Find where the given text appears and provide that cell's center as (X, Y) coordinate. 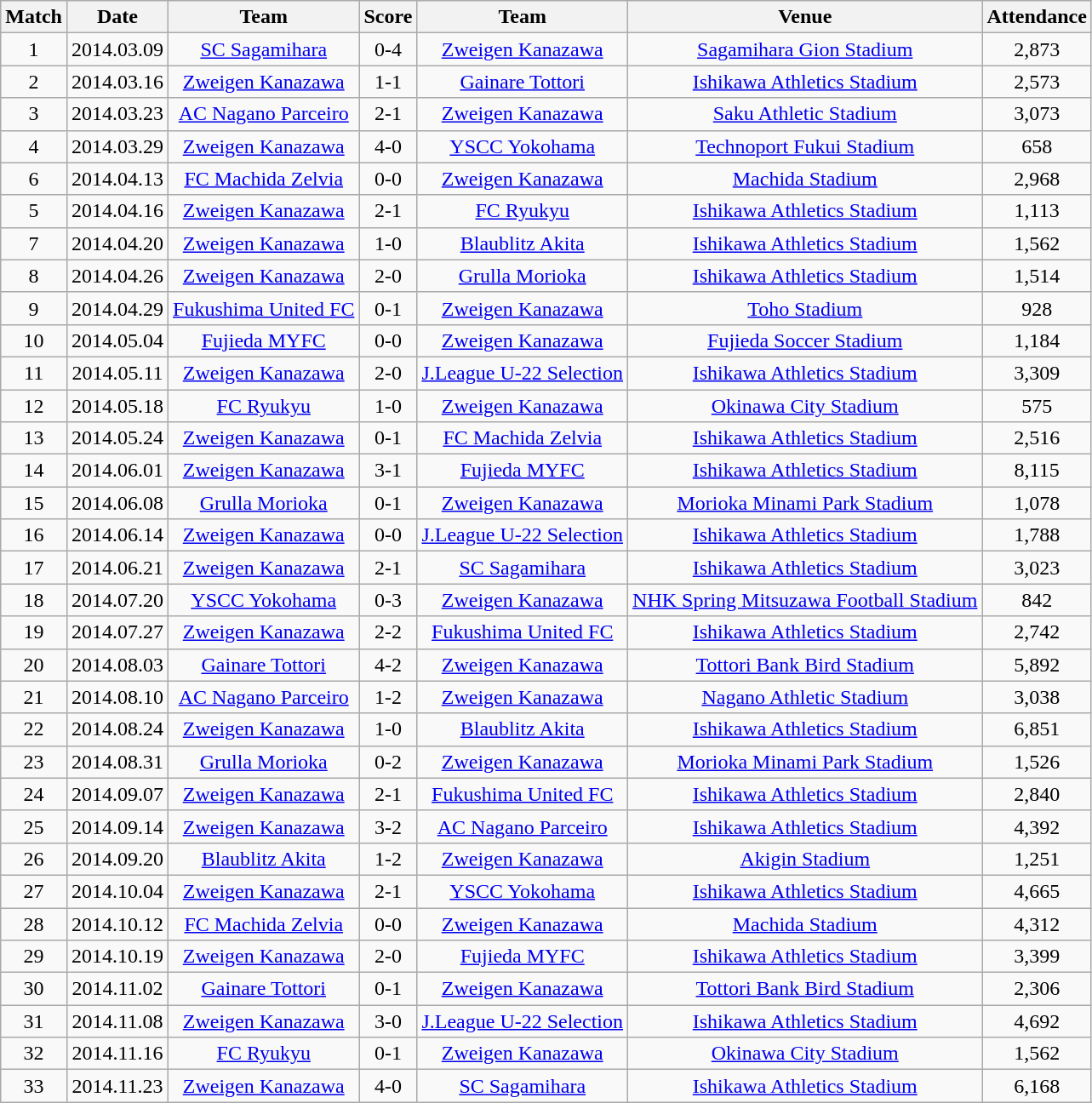
0-3 (388, 600)
Toho Stadium (805, 308)
30 (34, 989)
33 (34, 1086)
3-1 (388, 471)
1,251 (1037, 859)
2014.07.27 (117, 632)
Saku Athletic Stadium (805, 114)
2014.04.16 (117, 211)
2014.03.16 (117, 82)
Sagamihara Gion Stadium (805, 49)
2014.08.10 (117, 697)
5,892 (1037, 665)
2014.04.26 (117, 276)
1,113 (1037, 211)
3 (34, 114)
Nagano Athletic Stadium (805, 697)
2014.06.01 (117, 471)
4,312 (1037, 923)
7 (34, 243)
1,526 (1037, 762)
8 (34, 276)
2014.05.04 (117, 340)
2014.10.19 (117, 957)
24 (34, 794)
Attendance (1037, 17)
2,516 (1037, 438)
2014.11.02 (117, 989)
9 (34, 308)
19 (34, 632)
25 (34, 826)
4,392 (1037, 826)
18 (34, 600)
Akigin Stadium (805, 859)
1 (34, 49)
2,968 (1037, 179)
2014.04.13 (117, 179)
23 (34, 762)
3-2 (388, 826)
12 (34, 406)
575 (1037, 406)
32 (34, 1054)
15 (34, 503)
16 (34, 535)
3,073 (1037, 114)
2014.05.24 (117, 438)
2014.03.09 (117, 49)
2014.11.16 (117, 1054)
2014.11.23 (117, 1086)
Date (117, 17)
2014.04.20 (117, 243)
2014.08.24 (117, 729)
11 (34, 373)
2014.09.07 (117, 794)
2,840 (1037, 794)
658 (1037, 146)
28 (34, 923)
2,873 (1037, 49)
2014.06.14 (117, 535)
NHK Spring Mitsuzawa Football Stadium (805, 600)
6,851 (1037, 729)
21 (34, 697)
4,692 (1037, 1021)
2014.11.08 (117, 1021)
2,742 (1037, 632)
17 (34, 568)
0-2 (388, 762)
2014.10.12 (117, 923)
0-4 (388, 49)
31 (34, 1021)
Score (388, 17)
8,115 (1037, 471)
3,309 (1037, 373)
Venue (805, 17)
1-1 (388, 82)
29 (34, 957)
928 (1037, 308)
2-2 (388, 632)
4-2 (388, 665)
Match (34, 17)
1,514 (1037, 276)
6 (34, 179)
27 (34, 891)
2,573 (1037, 82)
6,168 (1037, 1086)
2014.08.03 (117, 665)
2014.08.31 (117, 762)
4,665 (1037, 891)
14 (34, 471)
842 (1037, 600)
2014.07.20 (117, 600)
2014.03.29 (117, 146)
Technoport Fukui Stadium (805, 146)
26 (34, 859)
3,399 (1037, 957)
2014.09.14 (117, 826)
2014.05.18 (117, 406)
1,788 (1037, 535)
13 (34, 438)
2014.03.23 (117, 114)
2014.05.11 (117, 373)
2 (34, 82)
20 (34, 665)
3-0 (388, 1021)
3,038 (1037, 697)
Fujieda Soccer Stadium (805, 340)
10 (34, 340)
3,023 (1037, 568)
22 (34, 729)
2,306 (1037, 989)
4 (34, 146)
2014.04.29 (117, 308)
1,078 (1037, 503)
2014.09.20 (117, 859)
2014.06.21 (117, 568)
2014.06.08 (117, 503)
2014.10.04 (117, 891)
1,184 (1037, 340)
5 (34, 211)
